Provide the [X, Y] coordinate of the cell's center where the given text is located.  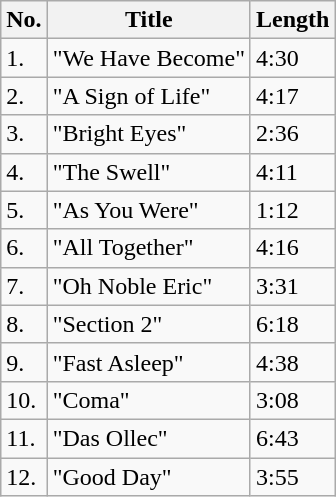
9. [24, 362]
10. [24, 400]
3. [24, 134]
8. [24, 324]
"We Have Become" [148, 58]
11. [24, 438]
"As You Were" [148, 210]
"Section 2" [148, 324]
4:38 [292, 362]
"Bright Eyes" [148, 134]
7. [24, 286]
"A Sign of Life" [148, 96]
12. [24, 477]
"Fast Asleep" [148, 362]
No. [24, 20]
4:17 [292, 96]
6:43 [292, 438]
2:36 [292, 134]
"Good Day" [148, 477]
6. [24, 248]
4:16 [292, 248]
1:12 [292, 210]
3:08 [292, 400]
2. [24, 96]
1. [24, 58]
6:18 [292, 324]
"Das Ollec" [148, 438]
5. [24, 210]
"All Together" [148, 248]
4:11 [292, 172]
"Coma" [148, 400]
3:31 [292, 286]
Length [292, 20]
"The Swell" [148, 172]
3:55 [292, 477]
"Oh Noble Eric" [148, 286]
Title [148, 20]
4. [24, 172]
4:30 [292, 58]
